Search for the cell housing the specified text and yield its [x, y] center coordinate. 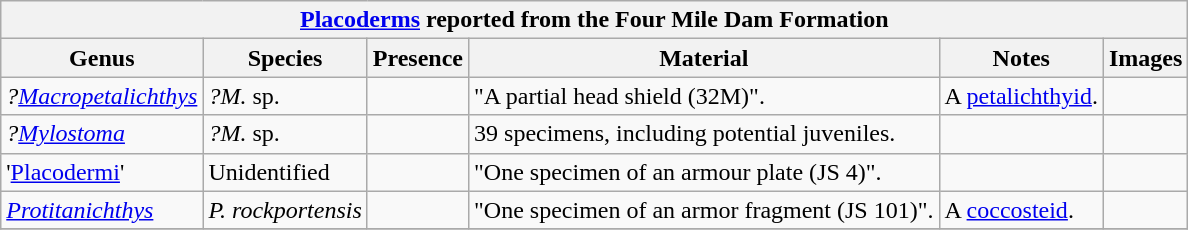
P. rockportensis [285, 210]
Protitanichthys [102, 210]
Placoderms reported from the Four Mile Dam Formation [594, 20]
Species [285, 58]
Presence [418, 58]
A coccosteid. [1021, 210]
39 specimens, including potential juveniles. [704, 134]
Notes [1021, 58]
Genus [102, 58]
"A partial head shield (32M)". [704, 96]
'Placodermi' [102, 172]
Images [1145, 58]
?Macropetalichthys [102, 96]
?Mylostoma [102, 134]
"One specimen of an armour plate (JS 4)". [704, 172]
"One specimen of an armor fragment (JS 101)". [704, 210]
Material [704, 58]
A petalichthyid. [1021, 96]
Unidentified [285, 172]
